Search for the cell housing the specified text and yield its [x, y] center coordinate. 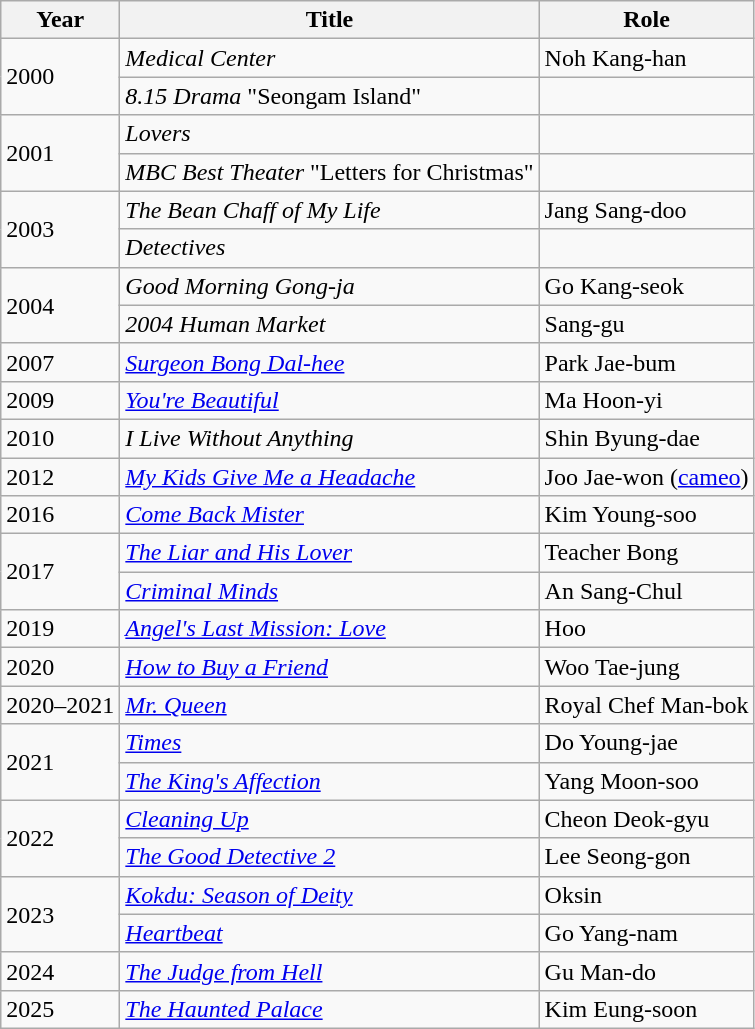
2004 [60, 305]
2007 [60, 362]
Criminal Minds [330, 591]
2001 [60, 153]
The Liar and His Lover [330, 553]
The King's Affection [330, 781]
Kim Eung-soon [646, 1009]
Go Kang-seok [646, 286]
The Bean Chaff of My Life [330, 210]
2010 [60, 438]
Lovers [330, 134]
Go Yang-nam [646, 933]
Medical Center [330, 58]
Hoo [646, 629]
Lee Seong-gon [646, 857]
2024 [60, 971]
Come Back Mister [330, 515]
2012 [60, 477]
Kim Young-soo [646, 515]
Noh Kang-han [646, 58]
Title [330, 20]
Cleaning Up [330, 819]
Do Young-jae [646, 743]
2017 [60, 572]
Joo Jae-won (cameo) [646, 477]
Times [330, 743]
Oksin [646, 895]
Kokdu: Season of Deity [330, 895]
Cheon Deok-gyu [646, 819]
2009 [60, 400]
Heartbeat [330, 933]
2021 [60, 762]
2020 [60, 667]
Good Morning Gong-ja [330, 286]
2020–2021 [60, 705]
Mr. Queen [330, 705]
2022 [60, 838]
2016 [60, 515]
Royal Chef Man-bok [646, 705]
2003 [60, 229]
Role [646, 20]
2000 [60, 77]
Shin Byung-dae [646, 438]
MBC Best Theater "Letters for Christmas" [330, 172]
I Live Without Anything [330, 438]
Teacher Bong [646, 553]
How to Buy a Friend [330, 667]
Angel's Last Mission: Love [330, 629]
Gu Man-do [646, 971]
Sang-gu [646, 324]
Woo Tae-jung [646, 667]
My Kids Give Me a Headache [330, 477]
The Judge from Hell [330, 971]
2023 [60, 914]
Year [60, 20]
Detectives [330, 248]
The Good Detective 2 [330, 857]
8.15 Drama "Seongam Island" [330, 96]
The Haunted Palace [330, 1009]
2025 [60, 1009]
Jang Sang-doo [646, 210]
2019 [60, 629]
Surgeon Bong Dal-hee [330, 362]
Ma Hoon-yi [646, 400]
An Sang-Chul [646, 591]
Yang Moon-soo [646, 781]
You're Beautiful [330, 400]
2004 Human Market [330, 324]
Park Jae-bum [646, 362]
